Return [X, Y] of the center of cell containing provided text 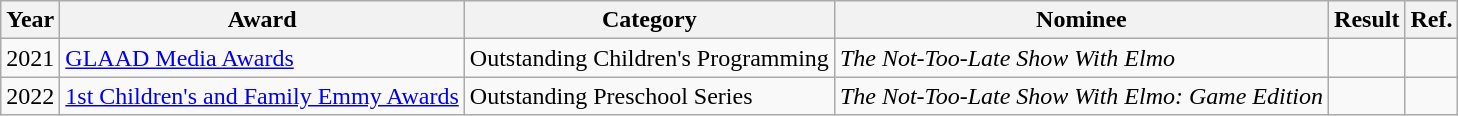
Nominee [1081, 20]
Year [30, 20]
The Not-Too-Late Show With Elmo: Game Edition [1081, 96]
GLAAD Media Awards [262, 58]
The Not-Too-Late Show With Elmo [1081, 58]
1st Children's and Family Emmy Awards [262, 96]
Result [1367, 20]
Outstanding Children's Programming [649, 58]
2022 [30, 96]
Ref. [1432, 20]
Category [649, 20]
2021 [30, 58]
Outstanding Preschool Series [649, 96]
Award [262, 20]
